Search for the cell housing the specified text and yield its (x, y) center coordinate. 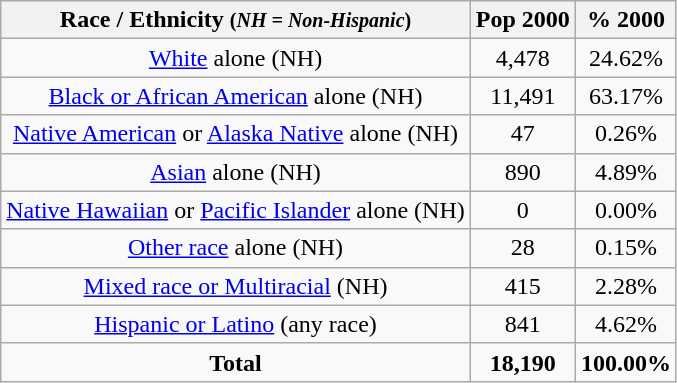
Total (236, 362)
Asian alone (NH) (236, 172)
Hispanic or Latino (any race) (236, 324)
4,478 (522, 58)
24.62% (626, 58)
0.26% (626, 134)
Pop 2000 (522, 20)
Native Hawaiian or Pacific Islander alone (NH) (236, 210)
Black or African American alone (NH) (236, 96)
415 (522, 286)
28 (522, 248)
Native American or Alaska Native alone (NH) (236, 134)
0 (522, 210)
841 (522, 324)
0.00% (626, 210)
Mixed race or Multiracial (NH) (236, 286)
0.15% (626, 248)
47 (522, 134)
Other race alone (NH) (236, 248)
White alone (NH) (236, 58)
% 2000 (626, 20)
18,190 (522, 362)
4.62% (626, 324)
4.89% (626, 172)
11,491 (522, 96)
Race / Ethnicity (NH = Non-Hispanic) (236, 20)
890 (522, 172)
100.00% (626, 362)
2.28% (626, 286)
63.17% (626, 96)
